Identify which cell holds the provided text, then report its [x, y] central coordinate. 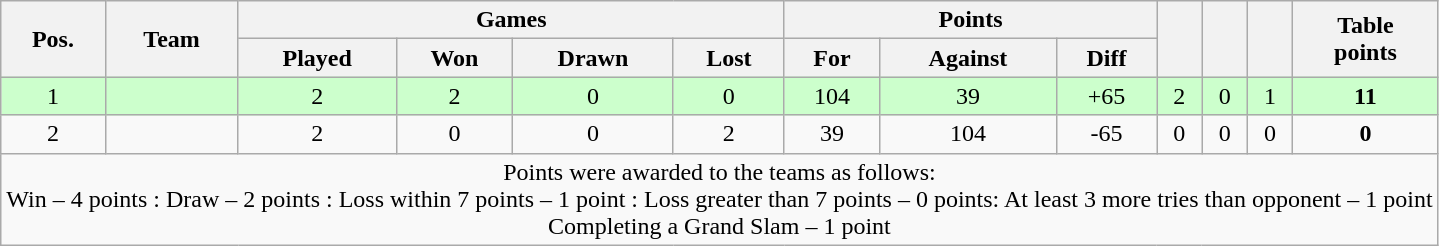
Points [970, 20]
Lost [728, 58]
-65 [1106, 134]
Games [511, 20]
Played [317, 58]
Won [454, 58]
For [832, 58]
+65 [1106, 96]
Diff [1106, 58]
Drawn [594, 58]
Against [968, 58]
Tablepoints [1366, 39]
Pos. [53, 39]
Team [172, 39]
11 [1366, 96]
